Determine the [X, Y] coordinate at the center of the cell enclosing the given text.  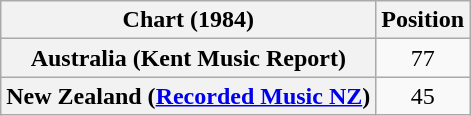
Chart (1984) [188, 20]
45 [423, 96]
New Zealand (Recorded Music NZ) [188, 96]
Australia (Kent Music Report) [188, 58]
77 [423, 58]
Position [423, 20]
